From the cell containing the given text, extract its center point as (X, Y) coordinate. 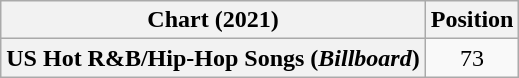
73 (472, 58)
US Hot R&B/Hip-Hop Songs (Billboard) (213, 58)
Chart (2021) (213, 20)
Position (472, 20)
